Find where the given text appears and provide that cell's center as (X, Y) coordinate. 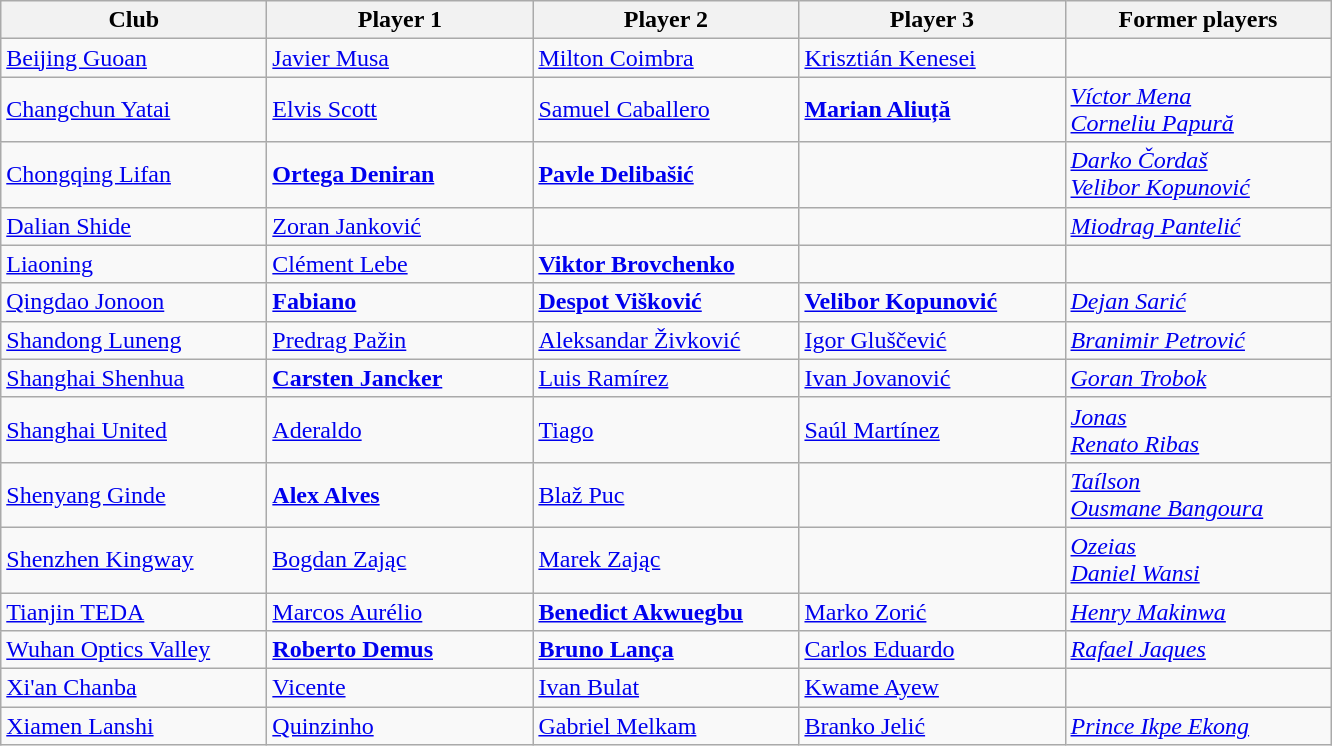
Marko Zorić (932, 611)
Roberto Demus (400, 650)
Shenzhen Kingway (134, 560)
Alex Alves (400, 494)
Igor Gluščević (932, 340)
Fabiano (400, 302)
Branimir Petrović (1198, 340)
Benedict Akwuegbu (666, 611)
Dejan Sarić (1198, 302)
Shenyang Ginde (134, 494)
Luis Ramírez (666, 378)
Shanghai United (134, 430)
Beijing Guoan (134, 58)
Bruno Lança (666, 650)
Taílson Ousmane Bangoura (1198, 494)
Jonas Renato Ribas (1198, 430)
Javier Musa (400, 58)
Ortega Deniran (400, 174)
Liaoning (134, 264)
Miodrag Pantelić (1198, 226)
Goran Trobok (1198, 378)
Quinzinho (400, 726)
Darko Čordaš Velibor Kopunović (1198, 174)
Velibor Kopunović (932, 302)
Saúl Martínez (932, 430)
Aderaldo (400, 430)
Tianjin TEDA (134, 611)
Henry Makinwa (1198, 611)
Branko Jelić (932, 726)
Rafael Jaques (1198, 650)
Despot Višković (666, 302)
Player 3 (932, 20)
Blaž Puc (666, 494)
Aleksandar Živković (666, 340)
Carsten Jancker (400, 378)
Chongqing Lifan (134, 174)
Xi'an Chanba (134, 688)
Shandong Luneng (134, 340)
Xiamen Lanshi (134, 726)
Ozeias Daniel Wansi (1198, 560)
Pavle Delibašić (666, 174)
Marcos Aurélio (400, 611)
Club (134, 20)
Vicente (400, 688)
Samuel Caballero (666, 110)
Gabriel Melkam (666, 726)
Viktor Brovchenko (666, 264)
Player 2 (666, 20)
Player 1 (400, 20)
Bogdan Zając (400, 560)
Ivan Jovanović (932, 378)
Shanghai Shenhua (134, 378)
Clément Lebe (400, 264)
Wuhan Optics Valley (134, 650)
Elvis Scott (400, 110)
Predrag Pažin (400, 340)
Qingdao Jonoon (134, 302)
Marek Zając (666, 560)
Changchun Yatai (134, 110)
Kwame Ayew (932, 688)
Ivan Bulat (666, 688)
Krisztián Kenesei (932, 58)
Tiago (666, 430)
Carlos Eduardo (932, 650)
Marian Aliuță (932, 110)
Víctor Mena Corneliu Papură (1198, 110)
Zoran Janković (400, 226)
Milton Coimbra (666, 58)
Former players (1198, 20)
Prince Ikpe Ekong (1198, 726)
Dalian Shide (134, 226)
